Identify which cell holds the provided text, then report its [x, y] central coordinate. 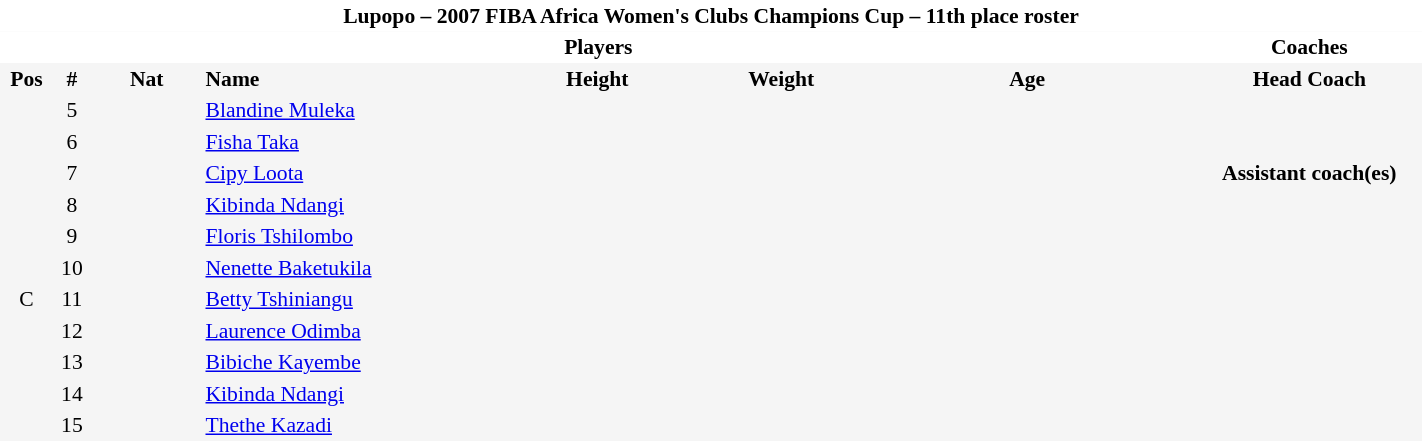
Laurence Odimba [346, 331]
Betty Tshiniangu [346, 300]
6 [72, 142]
Bibiche Kayembe [346, 362]
Nenette Baketukila [346, 268]
11 [72, 300]
Coaches [1310, 48]
Blandine Muleka [346, 110]
Cipy Loota [346, 174]
13 [72, 362]
7 [72, 174]
Weight [782, 79]
Fisha Taka [346, 142]
Age [1028, 79]
8 [72, 205]
9 [72, 236]
Assistant coach(es) [1310, 174]
14 [72, 394]
5 [72, 110]
Players [598, 48]
Nat [147, 79]
Head Coach [1310, 79]
Name [346, 79]
Lupopo – 2007 FIBA Africa Women's Clubs Champions Cup – 11th place roster [711, 16]
Floris Tshilombo [346, 236]
Pos [26, 79]
12 [72, 331]
C [26, 300]
10 [72, 268]
# [72, 79]
Height [598, 79]
